Detect which cell encompasses the target text, then output its (X, Y) center coordinate. 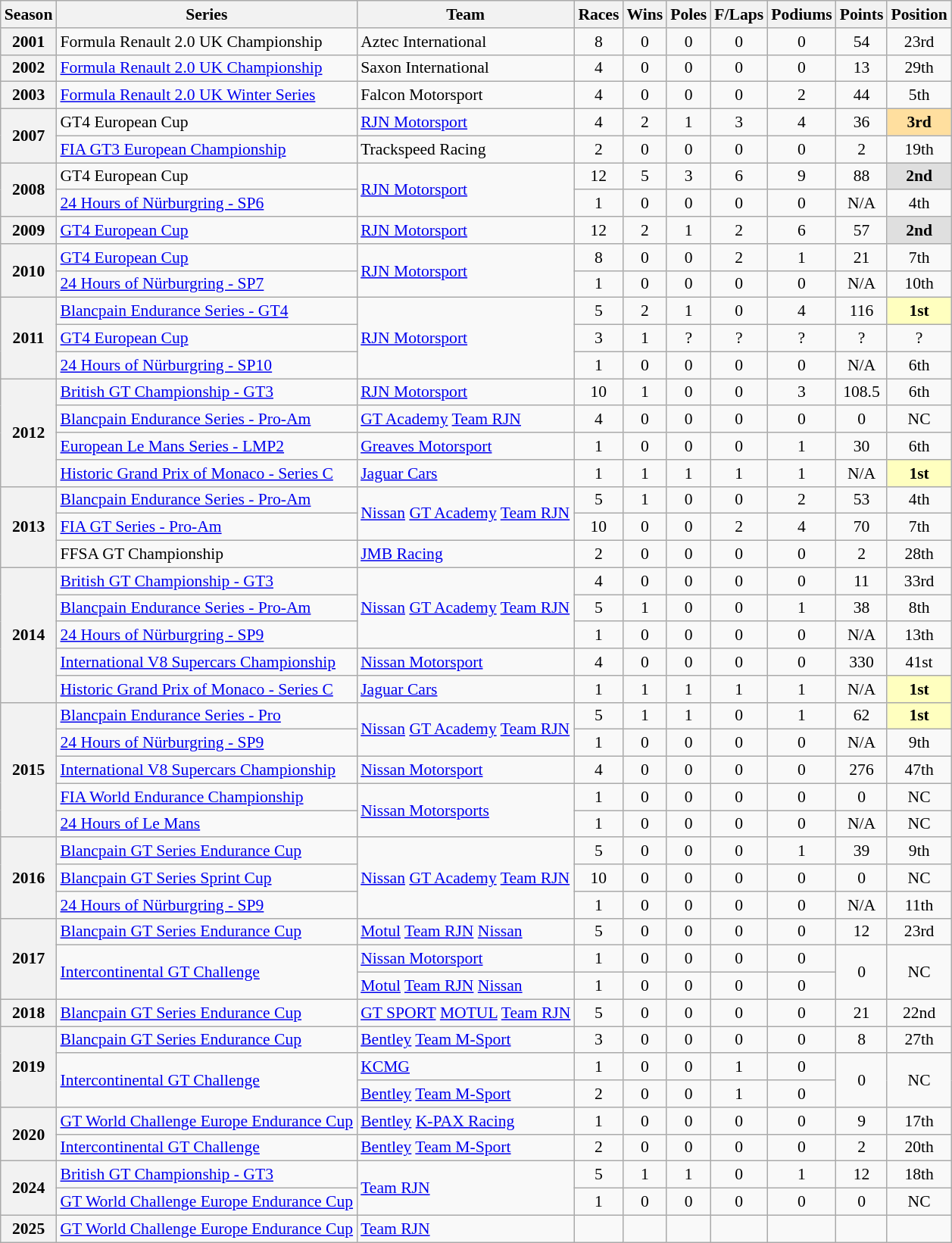
38 (862, 608)
2007 (29, 136)
24 Hours of Nürburgring - SP6 (206, 204)
20th (919, 1148)
Saxon International (465, 68)
88 (862, 176)
Races (598, 14)
30 (862, 446)
276 (862, 770)
29th (919, 68)
FIA GT Series - Pro-Am (206, 527)
2019 (29, 1067)
33rd (919, 581)
Bentley K-PAX Racing (465, 1121)
2020 (29, 1135)
Greaves Motorsport (465, 446)
28th (919, 554)
330 (862, 662)
11th (919, 905)
2024 (29, 1188)
Falcon Motorsport (465, 95)
47th (919, 770)
Formula Renault 2.0 UK Winter Series (206, 95)
2002 (29, 68)
13 (862, 68)
Aztec International (465, 42)
2015 (29, 770)
8th (919, 608)
2011 (29, 338)
2001 (29, 42)
Team (465, 14)
70 (862, 527)
17th (919, 1121)
116 (862, 311)
Position (919, 14)
GT Academy Team RJN (465, 420)
Trackspeed Racing (465, 149)
57 (862, 230)
Podiums (801, 14)
2014 (29, 635)
2013 (29, 527)
Nissan Motorsports (465, 810)
Series (206, 14)
2009 (29, 230)
2010 (29, 271)
18th (919, 1175)
27th (919, 1040)
22nd (919, 1013)
Poles (688, 14)
Season (29, 14)
44 (862, 95)
41st (919, 662)
Blancpain Endurance Series - GT4 (206, 311)
FFSA GT Championship (206, 554)
3rd (919, 123)
53 (862, 500)
2003 (29, 95)
2008 (29, 189)
108.5 (862, 392)
10th (919, 284)
KCMG (465, 1067)
Blancpain Endurance Series - Pro (206, 716)
19th (919, 149)
JMB Racing (465, 554)
2012 (29, 433)
24 Hours of Le Mans (206, 824)
24 Hours of Nürburgring - SP7 (206, 284)
FIA World Endurance Championship (206, 797)
5th (919, 95)
European Le Mans Series - LMP2 (206, 446)
F/Laps (739, 14)
39 (862, 851)
2017 (29, 959)
2018 (29, 1013)
FIA GT3 European Championship (206, 149)
Wins (645, 14)
2016 (29, 879)
2025 (29, 1229)
11 (862, 581)
36 (862, 123)
24 Hours of Nürburgring - SP10 (206, 365)
62 (862, 716)
Blancpain GT Series Sprint Cup (206, 878)
Points (862, 14)
GT SPORT MOTUL Team RJN (465, 1013)
54 (862, 42)
13th (919, 636)
